Scan for the cell matching the given text and deliver its [x, y] coordinate at center. 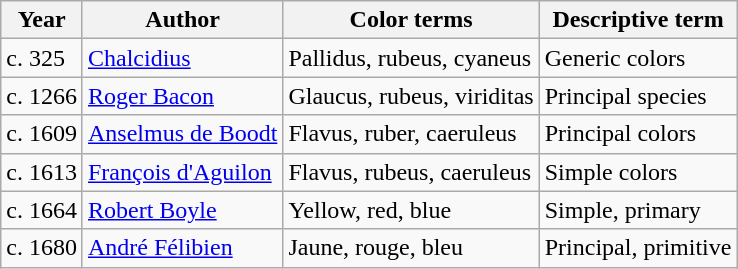
Principal species [638, 96]
Generic colors [638, 58]
Pallidus, rubeus, cyaneus [411, 58]
Robert Boyle [182, 210]
Flavus, rubeus, caeruleus [411, 172]
c. 1613 [42, 172]
Chalcidius [182, 58]
Glaucus, rubeus, viriditas [411, 96]
François d'Aguilon [182, 172]
c. 1266 [42, 96]
Author [182, 20]
Year [42, 20]
c. 1680 [42, 248]
Yellow, red, blue [411, 210]
Principal, primitive [638, 248]
Anselmus de Boodt [182, 134]
Jaune, rouge, bleu [411, 248]
André Félibien [182, 248]
Simple colors [638, 172]
c. 325 [42, 58]
Simple, primary [638, 210]
c. 1664 [42, 210]
Flavus, ruber, caeruleus [411, 134]
Descriptive term [638, 20]
Color terms [411, 20]
Principal colors [638, 134]
Roger Bacon [182, 96]
c. 1609 [42, 134]
